Search for the cell housing the specified text and yield its (X, Y) center coordinate. 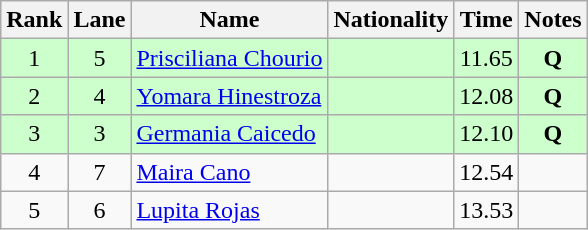
Germania Caicedo (230, 134)
Name (230, 20)
Time (486, 20)
Prisciliana Chourio (230, 58)
12.08 (486, 96)
Rank (34, 20)
2 (34, 96)
11.65 (486, 58)
7 (100, 172)
Notes (553, 20)
1 (34, 58)
12.10 (486, 134)
12.54 (486, 172)
6 (100, 210)
Maira Cano (230, 172)
Nationality (391, 20)
Lupita Rojas (230, 210)
13.53 (486, 210)
Lane (100, 20)
Yomara Hinestroza (230, 96)
